From the cell containing the given text, extract its center point as [X, Y] coordinate. 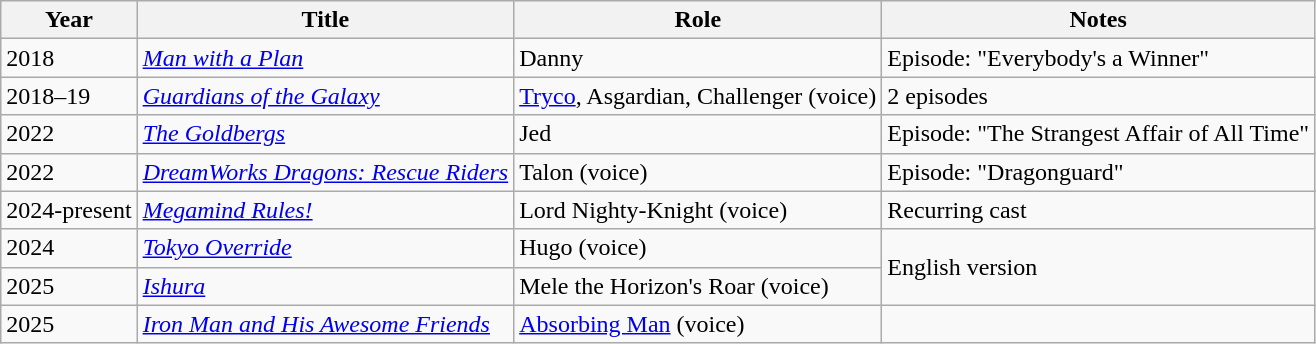
2 episodes [1098, 96]
Episode: "The Strangest Affair of All Time" [1098, 134]
English version [1098, 267]
2024-present [69, 210]
Talon (voice) [698, 172]
2018 [69, 58]
Notes [1098, 20]
Tryco, Asgardian, Challenger (voice) [698, 96]
Hugo (voice) [698, 248]
Episode: "Dragonguard" [1098, 172]
Episode: "Everybody's a Winner" [1098, 58]
Lord Nighty-Knight (voice) [698, 210]
Ishura [326, 286]
Year [69, 20]
Guardians of the Galaxy [326, 96]
The Goldbergs [326, 134]
2018–19 [69, 96]
Megamind Rules! [326, 210]
Recurring cast [1098, 210]
Title [326, 20]
Jed [698, 134]
Danny [698, 58]
Role [698, 20]
Man with a Plan [326, 58]
DreamWorks Dragons: Rescue Riders [326, 172]
Iron Man and His Awesome Friends [326, 324]
Mele the Horizon's Roar (voice) [698, 286]
Absorbing Man (voice) [698, 324]
Tokyo Override [326, 248]
2024 [69, 248]
